Capture the cell that displays the provided text and extract its [x, y] central coordinate. 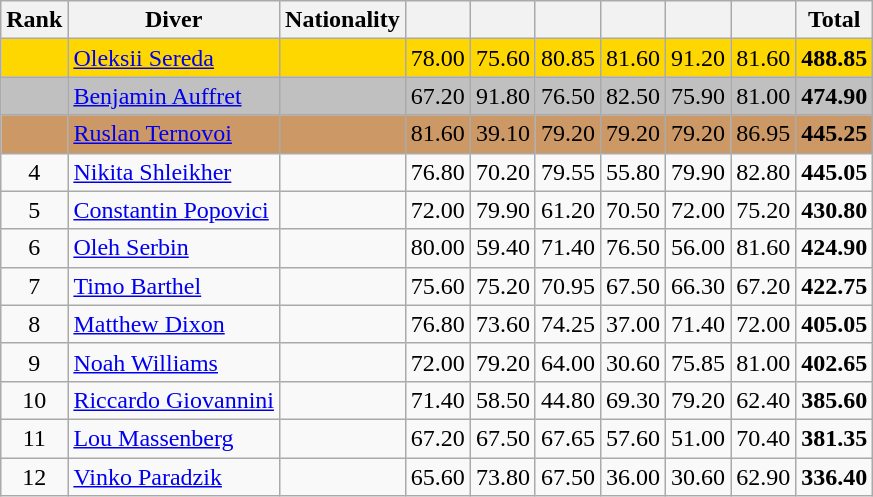
Vinko Paradzik [174, 477]
61.20 [568, 210]
65.60 [438, 477]
Matthew Dixon [174, 324]
5 [34, 210]
Total [834, 20]
73.80 [502, 477]
430.80 [834, 210]
Oleksii Sereda [174, 58]
55.80 [632, 172]
Benjamin Auffret [174, 96]
Lou Massenberg [174, 438]
91.20 [698, 58]
75.90 [698, 96]
78.00 [438, 58]
73.60 [502, 324]
Riccardo Giovannini [174, 400]
405.05 [834, 324]
82.50 [632, 96]
12 [34, 477]
474.90 [834, 96]
62.90 [764, 477]
44.80 [568, 400]
336.40 [834, 477]
Noah Williams [174, 362]
70.40 [764, 438]
424.90 [834, 248]
Timo Barthel [174, 286]
70.20 [502, 172]
82.80 [764, 172]
56.00 [698, 248]
8 [34, 324]
7 [34, 286]
37.00 [632, 324]
11 [34, 438]
70.95 [568, 286]
381.35 [834, 438]
59.40 [502, 248]
39.10 [502, 134]
10 [34, 400]
Ruslan Ternovoi [174, 134]
57.60 [632, 438]
36.00 [632, 477]
Diver [174, 20]
385.60 [834, 400]
445.05 [834, 172]
402.65 [834, 362]
80.00 [438, 248]
70.50 [632, 210]
80.85 [568, 58]
79.55 [568, 172]
Nationality [343, 20]
67.65 [568, 438]
86.95 [764, 134]
64.00 [568, 362]
58.50 [502, 400]
488.85 [834, 58]
6 [34, 248]
Rank [34, 20]
Nikita Shleikher [174, 172]
422.75 [834, 286]
9 [34, 362]
74.25 [568, 324]
69.30 [632, 400]
51.00 [698, 438]
445.25 [834, 134]
66.30 [698, 286]
Oleh Serbin [174, 248]
91.80 [502, 96]
75.85 [698, 362]
Constantin Popovici [174, 210]
62.40 [764, 400]
4 [34, 172]
